Locate the cell with the specified text and output its [X, Y] center coordinate. 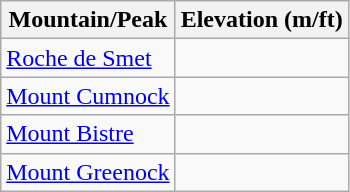
Elevation (m/ft) [262, 20]
Roche de Smet [88, 58]
Mount Bistre [88, 134]
Mountain/Peak [88, 20]
Mount Greenock [88, 172]
Mount Cumnock [88, 96]
